Capture the cell that displays the provided text and extract its (X, Y) central coordinate. 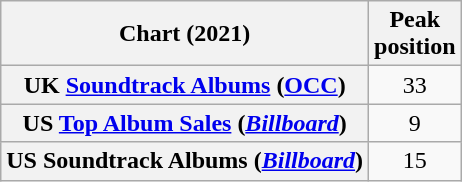
US Soundtrack Albums (Billboard) (185, 161)
Chart (2021) (185, 34)
15 (415, 161)
UK Soundtrack Albums (OCC) (185, 85)
9 (415, 123)
Peakposition (415, 34)
US Top Album Sales (Billboard) (185, 123)
33 (415, 85)
